Find where the given text appears and provide that cell's center as [X, Y] coordinate. 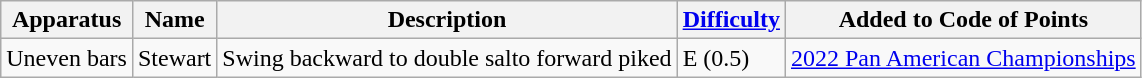
Name [174, 20]
E (0.5) [731, 58]
Uneven bars [67, 58]
Swing backward to double salto forward piked [447, 58]
Description [447, 20]
Difficulty [731, 20]
2022 Pan American Championships [963, 58]
Apparatus [67, 20]
Added to Code of Points [963, 20]
Stewart [174, 58]
